Determine the [x, y] coordinate at the center of the cell enclosing the given text.  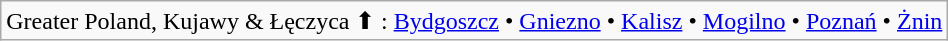
Greater Poland, Kujawy & Łęczyca ⬆ : Bydgoszcz • Gniezno • Kalisz • Mogilno • Poznań • Żnin [474, 21]
